For the text-containing cell, return its midpoint in [X, Y] coordinate format. 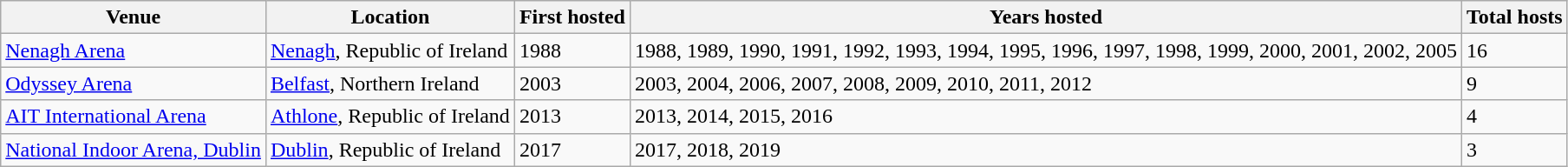
Athlone, Republic of Ireland [390, 117]
1988 [572, 50]
Odyssey Arena [134, 83]
Location [390, 17]
Dublin, Republic of Ireland [390, 150]
National Indoor Arena, Dublin [134, 150]
Total hosts [1515, 17]
Nenagh, Republic of Ireland [390, 50]
2017, 2018, 2019 [1046, 150]
1988, 1989, 1990, 1991, 1992, 1993, 1994, 1995, 1996, 1997, 1998, 1999, 2000, 2001, 2002, 2005 [1046, 50]
Nenagh Arena [134, 50]
2013, 2014, 2015, 2016 [1046, 117]
Venue [134, 17]
2003 [572, 83]
16 [1515, 50]
3 [1515, 150]
Years hosted [1046, 17]
2003, 2004, 2006, 2007, 2008, 2009, 2010, 2011, 2012 [1046, 83]
4 [1515, 117]
2017 [572, 150]
2013 [572, 117]
AIT International Arena [134, 117]
9 [1515, 83]
First hosted [572, 17]
Belfast, Northern Ireland [390, 83]
